Return (X, Y) of the center of cell containing provided text 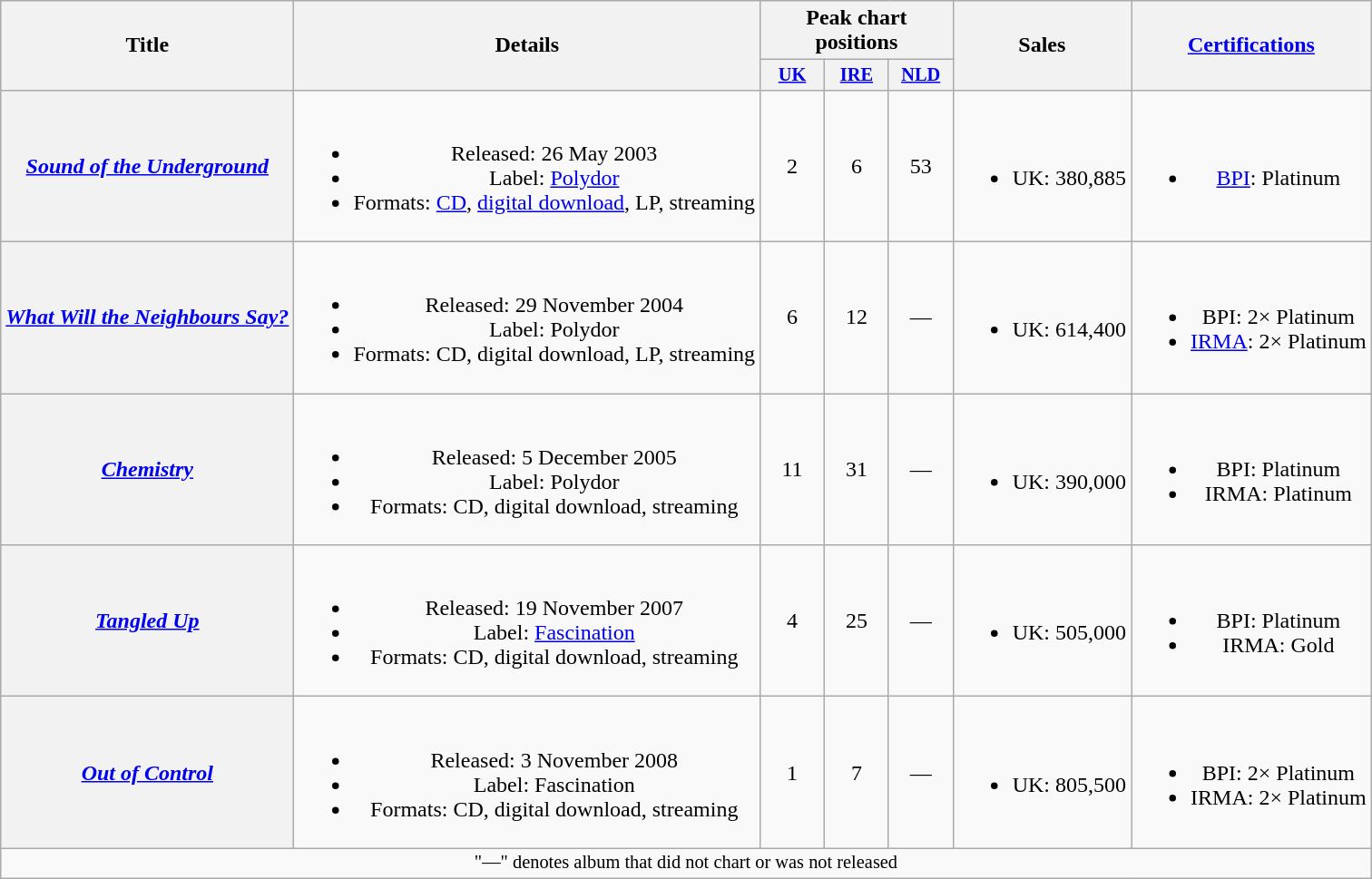
Tangled Up (147, 620)
"—" denotes album that did not chart or was not released (686, 864)
Title (147, 45)
31 (857, 470)
Released: 5 December 2005Label: PolydorFormats: CD, digital download, streaming (527, 470)
BPI: Platinum (1252, 165)
BPI: PlatinumIRMA: Platinum (1252, 470)
UK: 805,500 (1042, 773)
Released: 29 November 2004Label: PolydorFormats: CD, digital download, LP, streaming (527, 317)
UK: 380,885 (1042, 165)
UK (793, 75)
11 (793, 470)
1 (793, 773)
UK: 390,000 (1042, 470)
4 (793, 620)
12 (857, 317)
IRE (857, 75)
25 (857, 620)
Out of Control (147, 773)
UK: 614,400 (1042, 317)
2 (793, 165)
Details (527, 45)
NLD (920, 75)
Peak chart positions (857, 31)
BPI: PlatinumIRMA: Gold (1252, 620)
What Will the Neighbours Say? (147, 317)
7 (857, 773)
Sound of the Underground (147, 165)
Released: 19 November 2007Label: FascinationFormats: CD, digital download, streaming (527, 620)
UK: 505,000 (1042, 620)
53 (920, 165)
Released: 26 May 2003Label: PolydorFormats: CD, digital download, LP, streaming (527, 165)
Certifications (1252, 45)
Chemistry (147, 470)
Sales (1042, 45)
Released: 3 November 2008Label: FascinationFormats: CD, digital download, streaming (527, 773)
